Determine the [x, y] coordinate at the center of the cell enclosing the given text.  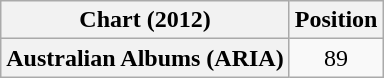
Chart (2012) [145, 20]
Position [336, 20]
89 [336, 58]
Australian Albums (ARIA) [145, 58]
